Capture the cell that displays the provided text and extract its (X, Y) central coordinate. 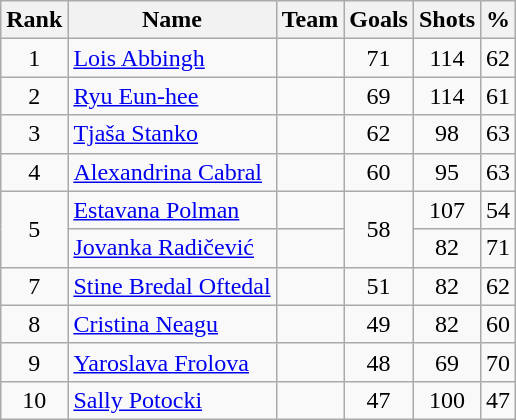
107 (446, 210)
48 (379, 362)
51 (379, 286)
8 (34, 324)
Name (172, 20)
Rank (34, 20)
Stine Bredal Oftedal (172, 286)
Sally Potocki (172, 400)
Alexandrina Cabral (172, 172)
Team (310, 20)
9 (34, 362)
Cristina Neagu (172, 324)
1 (34, 58)
58 (379, 229)
Estavana Polman (172, 210)
Yaroslava Frolova (172, 362)
2 (34, 96)
95 (446, 172)
5 (34, 229)
54 (498, 210)
Goals (379, 20)
3 (34, 134)
7 (34, 286)
Jovanka Radičević (172, 248)
10 (34, 400)
98 (446, 134)
4 (34, 172)
61 (498, 96)
% (498, 20)
Ryu Eun-hee (172, 96)
70 (498, 362)
Shots (446, 20)
49 (379, 324)
Tjaša Stanko (172, 134)
100 (446, 400)
Lois Abbingh (172, 58)
